Detect which cell encompasses the target text, then output its [X, Y] center coordinate. 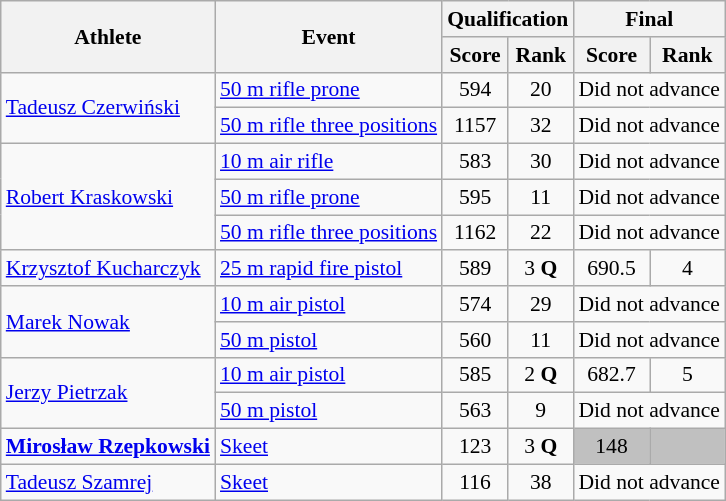
25 m rapid fire pistol [328, 269]
682.7 [611, 375]
10 m air rifle [328, 162]
20 [540, 90]
38 [540, 482]
574 [475, 304]
4 [688, 269]
Tadeusz Szamrej [108, 482]
Event [328, 36]
583 [475, 162]
560 [475, 340]
1157 [475, 126]
116 [475, 482]
595 [475, 197]
Marek Nowak [108, 322]
123 [475, 447]
594 [475, 90]
9 [540, 411]
Final [649, 19]
1162 [475, 233]
563 [475, 411]
Athlete [108, 36]
29 [540, 304]
690.5 [611, 269]
Qualification [508, 19]
585 [475, 375]
5 [688, 375]
Robert Kraskowski [108, 198]
Jerzy Pietrzak [108, 392]
32 [540, 126]
Krzysztof Kucharczyk [108, 269]
148 [611, 447]
Mirosław Rzepkowski [108, 447]
2 Q [540, 375]
Tadeusz Czerwiński [108, 108]
589 [475, 269]
30 [540, 162]
22 [540, 233]
